Provide the [X, Y] coordinate of the cell's center where the given text is located.  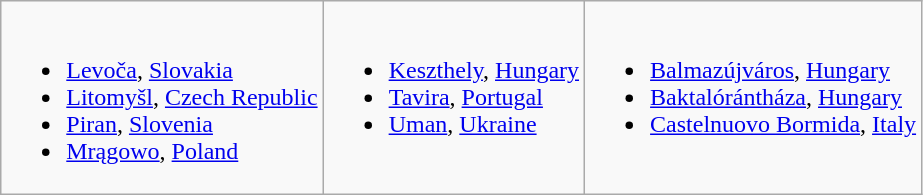
Balmazújváros, Hungary Baktalórántháza, Hungary Castelnuovo Bormida, Italy [754, 98]
Levoča, Slovakia Litomyšl, Czech Republic Piran, Slovenia Mrągowo, Poland [162, 98]
Keszthely, Hungary Tavira, Portugal Uman, Ukraine [454, 98]
